Scan for the cell matching the given text and deliver its [X, Y] coordinate at center. 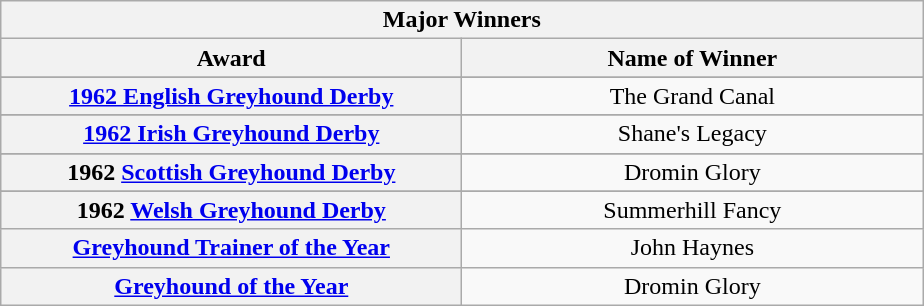
Name of Winner [692, 58]
Shane's Legacy [692, 134]
Major Winners [462, 20]
Award [232, 58]
Summerhill Fancy [692, 210]
John Haynes [692, 248]
1962 Scottish Greyhound Derby [232, 172]
1962 English Greyhound Derby [232, 96]
Greyhound Trainer of the Year [232, 248]
Greyhound of the Year [232, 286]
The Grand Canal [692, 96]
1962 Irish Greyhound Derby [232, 134]
1962 Welsh Greyhound Derby [232, 210]
